Pinpoint the cell where the given text exists, returning its (x, y) midpoint coordinate. 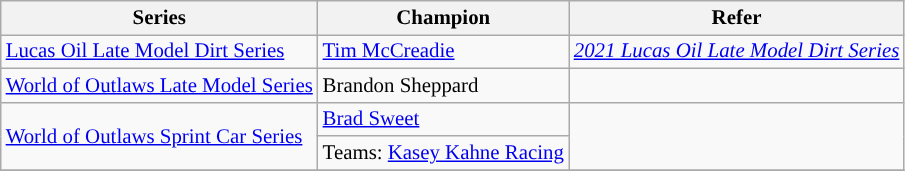
Refer (736, 18)
Champion (444, 18)
2021 Lucas Oil Late Model Dirt Series (736, 51)
Brandon Sheppard (444, 85)
World of Outlaws Late Model Series (160, 85)
Teams: Kasey Kahne Racing (444, 153)
Brad Sweet (444, 119)
World of Outlaws Sprint Car Series (160, 136)
Series (160, 18)
Tim McCreadie (444, 51)
Lucas Oil Late Model Dirt Series (160, 51)
